Locate the cell with the specified text and output its [x, y] center coordinate. 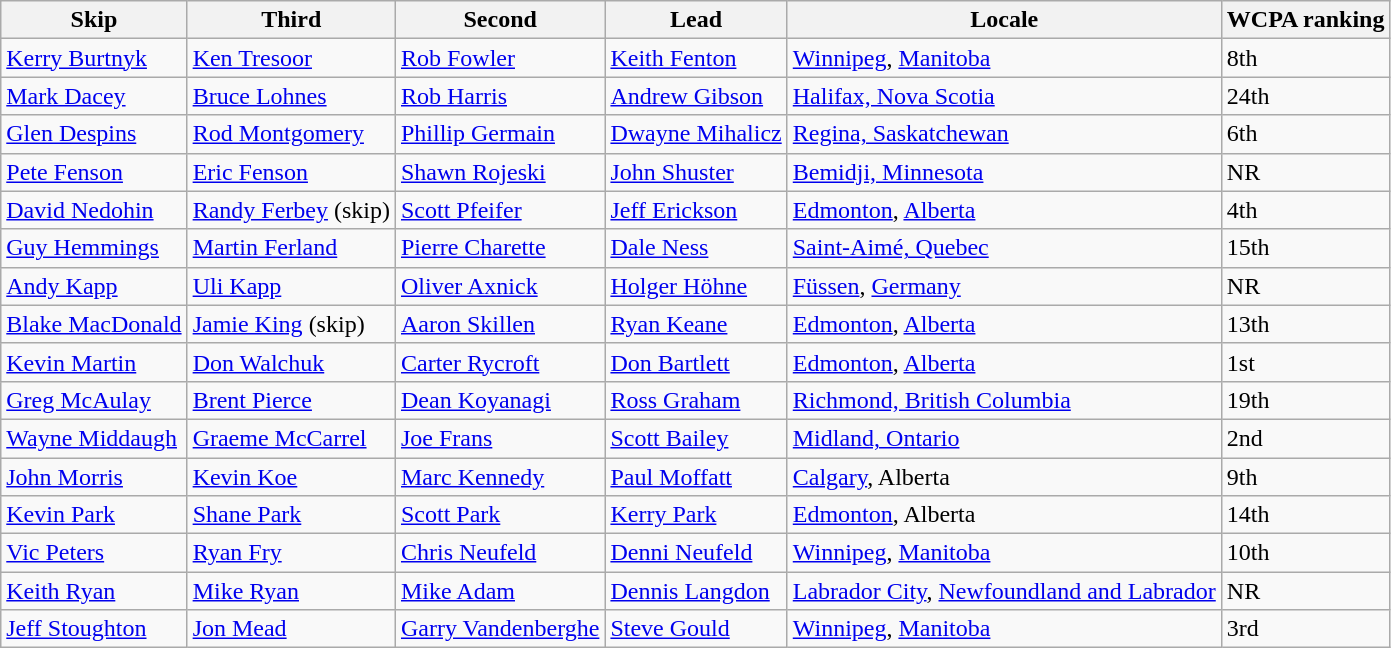
John Shuster [696, 172]
Martin Ferland [291, 248]
Shawn Rojeski [500, 172]
Denni Neufeld [696, 553]
Third [291, 20]
Regina, Saskatchewan [1004, 134]
Graeme McCarrel [291, 438]
Scott Bailey [696, 438]
Ryan Fry [291, 553]
Dwayne Mihalicz [696, 134]
Glen Despins [94, 134]
Marc Kennedy [500, 477]
Andy Kapp [94, 286]
Jamie King (skip) [291, 324]
Chris Neufeld [500, 553]
David Nedohin [94, 210]
Dennis Langdon [696, 591]
24th [1306, 96]
Mike Adam [500, 591]
Calgary, Alberta [1004, 477]
1st [1306, 362]
Kevin Martin [94, 362]
Labrador City, Newfoundland and Labrador [1004, 591]
Scott Pfeifer [500, 210]
Lead [696, 20]
Andrew Gibson [696, 96]
14th [1306, 515]
Carter Rycroft [500, 362]
Füssen, Germany [1004, 286]
6th [1306, 134]
2nd [1306, 438]
Halifax, Nova Scotia [1004, 96]
Steve Gould [696, 629]
Pete Fenson [94, 172]
Rob Fowler [500, 58]
WCPA ranking [1306, 20]
Greg McAulay [94, 400]
Rob Harris [500, 96]
Holger Höhne [696, 286]
19th [1306, 400]
Vic Peters [94, 553]
13th [1306, 324]
3rd [1306, 629]
Dale Ness [696, 248]
Dean Koyanagi [500, 400]
Keith Fenton [696, 58]
Kerry Burtnyk [94, 58]
Ross Graham [696, 400]
Ken Tresoor [291, 58]
9th [1306, 477]
Guy Hemmings [94, 248]
Randy Ferbey (skip) [291, 210]
Jeff Erickson [696, 210]
Richmond, British Columbia [1004, 400]
Jon Mead [291, 629]
Shane Park [291, 515]
Don Walchuk [291, 362]
Joe Frans [500, 438]
Garry Vandenberghe [500, 629]
4th [1306, 210]
Mike Ryan [291, 591]
Don Bartlett [696, 362]
Kevin Koe [291, 477]
Jeff Stoughton [94, 629]
Kevin Park [94, 515]
Midland, Ontario [1004, 438]
Rod Montgomery [291, 134]
Phillip Germain [500, 134]
15th [1306, 248]
Brent Pierce [291, 400]
John Morris [94, 477]
Keith Ryan [94, 591]
Uli Kapp [291, 286]
Skip [94, 20]
Mark Dacey [94, 96]
Blake MacDonald [94, 324]
Pierre Charette [500, 248]
Kerry Park [696, 515]
Locale [1004, 20]
Saint-Aimé, Quebec [1004, 248]
Bemidji, Minnesota [1004, 172]
Ryan Keane [696, 324]
Scott Park [500, 515]
8th [1306, 58]
Bruce Lohnes [291, 96]
10th [1306, 553]
Eric Fenson [291, 172]
Wayne Middaugh [94, 438]
Second [500, 20]
Oliver Axnick [500, 286]
Aaron Skillen [500, 324]
Paul Moffatt [696, 477]
